Scan for the cell matching the given text and deliver its [x, y] coordinate at center. 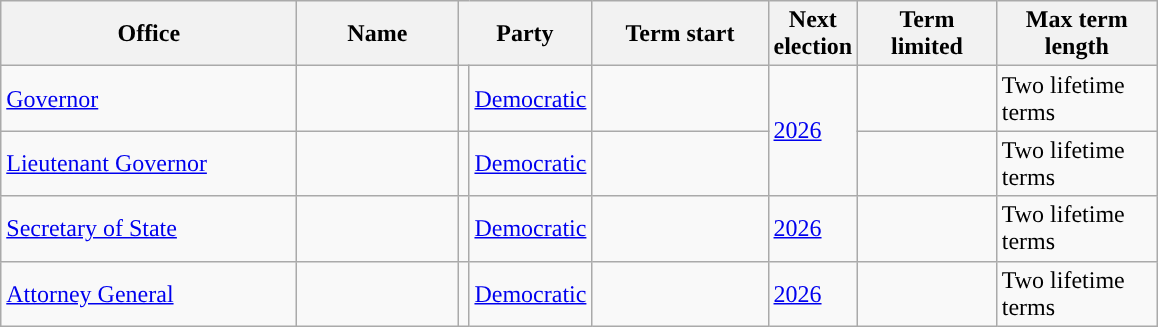
Governor [149, 98]
Party [525, 34]
Attorney General [149, 294]
Term start [680, 34]
Term limited [928, 34]
Name [378, 34]
Lieutenant Governor [149, 164]
Next election [813, 34]
Max term length [1076, 34]
Office [149, 34]
Secretary of State [149, 228]
